Detect which cell encompasses the target text, then output its (x, y) center coordinate. 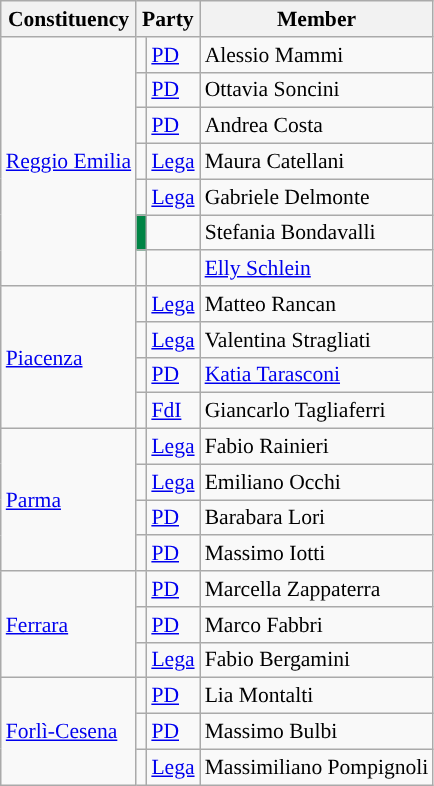
Alessio Mammi (317, 55)
Stefania Bondavalli (317, 233)
Emiliano Occhi (317, 482)
Marcella Zappaterra (317, 589)
Massimo Bulbi (317, 732)
Giancarlo Tagliaferri (317, 411)
Party (168, 19)
Valentina Stragliati (317, 340)
Constituency (68, 19)
Maura Catellani (317, 162)
Matteo Rancan (317, 304)
Member (317, 19)
Marco Fabbri (317, 625)
Forlì-Cesena (68, 732)
Reggio Emilia (68, 162)
Piacenza (68, 357)
Fabio Bergamini (317, 660)
Barabara Lori (317, 518)
Ferrara (68, 624)
FdI (172, 411)
Ottavia Soncini (317, 90)
Elly Schlein (317, 269)
Lia Montalti (317, 696)
Massimo Iotti (317, 554)
Katia Tarasconi (317, 375)
Parma (68, 500)
Gabriele Delmonte (317, 197)
Massimiliano Pompignoli (317, 767)
Fabio Rainieri (317, 447)
Andrea Costa (317, 126)
